Search for the cell housing the specified text and yield its [X, Y] center coordinate. 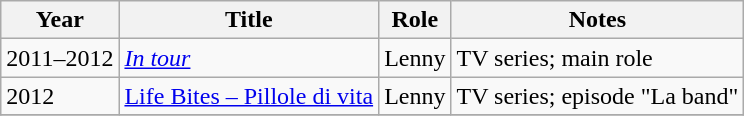
Life Bites – Pillole di vita [249, 96]
Notes [598, 20]
Title [249, 20]
TV series; main role [598, 58]
2012 [60, 96]
Year [60, 20]
Role [415, 20]
2011–2012 [60, 58]
In tour [249, 58]
TV series; episode "La band" [598, 96]
